Search for the cell housing the specified text and yield its (X, Y) center coordinate. 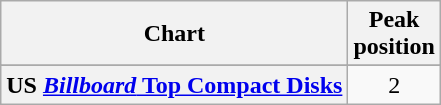
2 (394, 85)
Chart (174, 34)
US Billboard Top Compact Disks (174, 85)
Peakposition (394, 34)
